Find where the given text appears and provide that cell's center as [X, Y] coordinate. 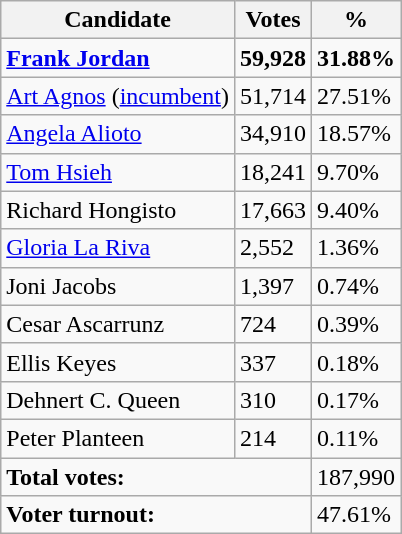
Cesar Ascarrunz [118, 324]
724 [272, 324]
34,910 [272, 134]
1.36% [356, 248]
Angela Alioto [118, 134]
Peter Planteen [118, 438]
59,928 [272, 58]
0.39% [356, 324]
9.40% [356, 210]
9.70% [356, 172]
0.74% [356, 286]
Total votes: [156, 477]
51,714 [272, 96]
Tom Hsieh [118, 172]
17,663 [272, 210]
1,397 [272, 286]
0.17% [356, 400]
Frank Jordan [118, 58]
337 [272, 362]
187,990 [356, 477]
Richard Hongisto [118, 210]
47.61% [356, 515]
Votes [272, 20]
2,552 [272, 248]
310 [272, 400]
0.18% [356, 362]
Voter turnout: [156, 515]
% [356, 20]
Gloria La Riva [118, 248]
Joni Jacobs [118, 286]
27.51% [356, 96]
0.11% [356, 438]
Ellis Keyes [118, 362]
18,241 [272, 172]
Candidate [118, 20]
214 [272, 438]
31.88% [356, 58]
18.57% [356, 134]
Art Agnos (incumbent) [118, 96]
Dehnert C. Queen [118, 400]
